Detect which cell encompasses the target text, then output its (x, y) center coordinate. 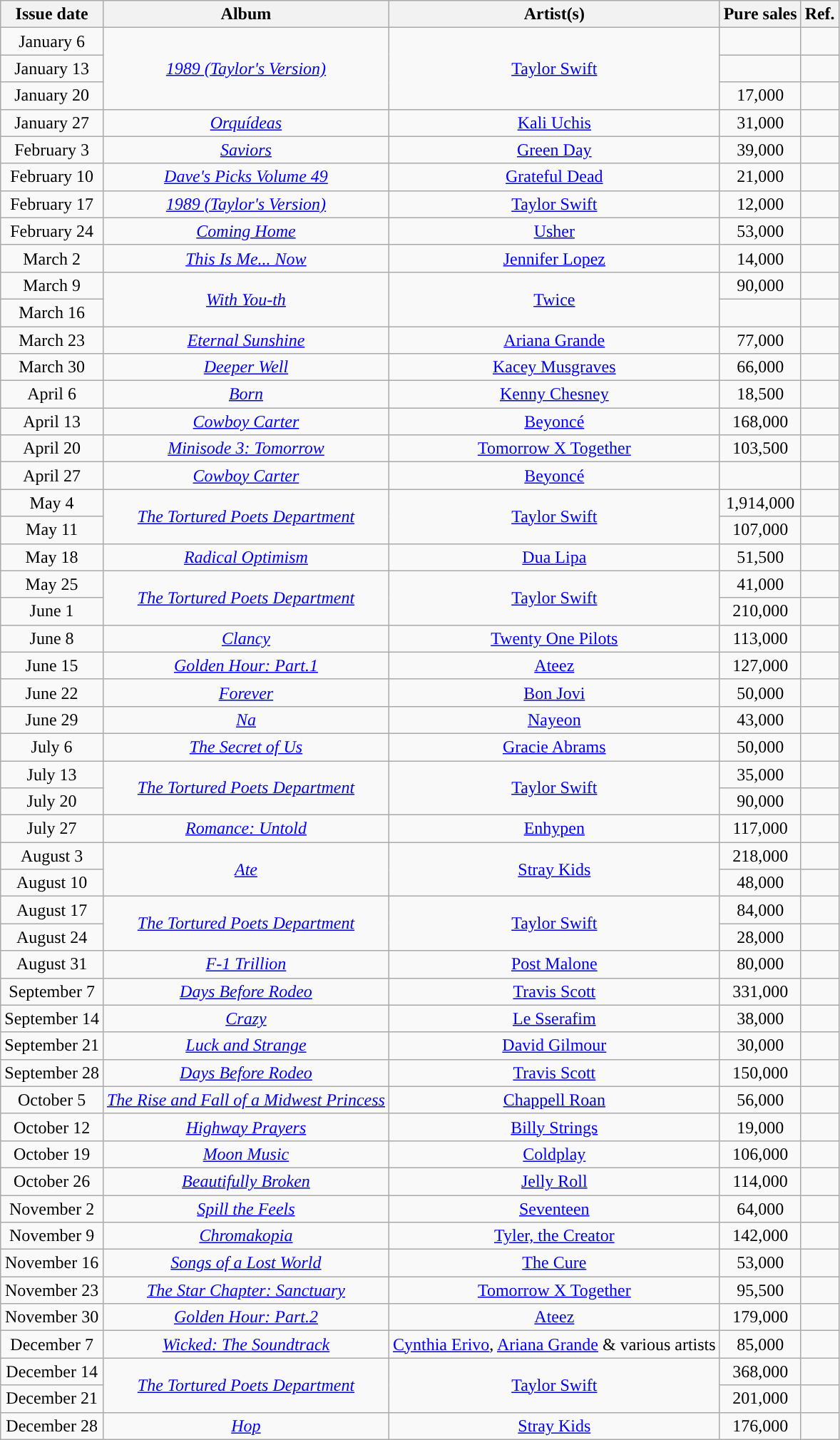
This Is Me... Now (245, 258)
April 6 (52, 394)
January 13 (52, 68)
38,000 (760, 1018)
March 30 (52, 367)
The Rise and Fall of a Midwest Princess (245, 1100)
May 11 (52, 530)
Golden Hour: Part.1 (245, 665)
Highway Prayers (245, 1127)
Chromakopia (245, 1236)
October 26 (52, 1181)
The Cure (554, 1263)
17,000 (760, 96)
Kacey Musgraves (554, 367)
1,914,000 (760, 503)
Deeper Well (245, 367)
Ref. (820, 14)
The Star Chapter: Sanctuary (245, 1290)
May 4 (52, 503)
84,000 (760, 910)
January 27 (52, 123)
December 21 (52, 1399)
106,000 (760, 1154)
Gracie Abrams (554, 747)
Twenty One Pilots (554, 638)
July 27 (52, 829)
Issue date (52, 14)
Post Malone (554, 964)
November 9 (52, 1236)
Songs of a Lost World (245, 1263)
With You-th (245, 299)
210,000 (760, 611)
117,000 (760, 829)
18,500 (760, 394)
August 3 (52, 856)
Orquídeas (245, 123)
Coldplay (554, 1154)
95,500 (760, 1290)
Kenny Chesney (554, 394)
Saviors (245, 150)
January 6 (52, 41)
September 21 (52, 1046)
Green Day (554, 150)
July 6 (52, 747)
Pure sales (760, 14)
35,000 (760, 774)
Chappell Roan (554, 1100)
331,000 (760, 991)
April 27 (52, 476)
Dave's Picks Volume 49 (245, 177)
56,000 (760, 1100)
November 30 (52, 1317)
28,000 (760, 937)
Beautifully Broken (245, 1181)
127,000 (760, 665)
Golden Hour: Part.2 (245, 1317)
The Secret of Us (245, 747)
May 25 (52, 584)
103,500 (760, 449)
Radical Optimism (245, 557)
David Gilmour (554, 1046)
176,000 (760, 1426)
February 10 (52, 177)
168,000 (760, 422)
Eternal Sunshine (245, 340)
August 17 (52, 910)
107,000 (760, 530)
Twice (554, 299)
66,000 (760, 367)
Cynthia Erivo, Ariana Grande & various artists (554, 1344)
October 19 (52, 1154)
19,000 (760, 1127)
October 5 (52, 1100)
30,000 (760, 1046)
Na (245, 720)
December 28 (52, 1426)
November 16 (52, 1263)
39,000 (760, 150)
July 13 (52, 774)
Ate (245, 869)
14,000 (760, 258)
41,000 (760, 584)
June 8 (52, 638)
51,500 (760, 557)
Luck and Strange (245, 1046)
21,000 (760, 177)
February 24 (52, 231)
August 31 (52, 964)
Grateful Dead (554, 177)
February 3 (52, 150)
Crazy (245, 1018)
December 14 (52, 1372)
Kali Uchis (554, 123)
August 24 (52, 937)
Billy Strings (554, 1127)
Usher (554, 231)
March 16 (52, 312)
179,000 (760, 1317)
November 23 (52, 1290)
Jennifer Lopez (554, 258)
85,000 (760, 1344)
F-1 Trillion (245, 964)
Nayeon (554, 720)
Forever (245, 693)
80,000 (760, 964)
31,000 (760, 123)
77,000 (760, 340)
November 2 (52, 1209)
May 18 (52, 557)
Clancy (245, 638)
Dua Lipa (554, 557)
July 20 (52, 802)
March 9 (52, 285)
April 13 (52, 422)
Ariana Grande (554, 340)
January 20 (52, 96)
June 1 (52, 611)
218,000 (760, 856)
June 15 (52, 665)
368,000 (760, 1372)
September 7 (52, 991)
March 2 (52, 258)
Hop (245, 1426)
August 10 (52, 883)
Romance: Untold (245, 829)
Wicked: The Soundtrack (245, 1344)
201,000 (760, 1399)
April 20 (52, 449)
Moon Music (245, 1154)
March 23 (52, 340)
Born (245, 394)
Jelly Roll (554, 1181)
150,000 (760, 1073)
Minisode 3: Tomorrow (245, 449)
February 17 (52, 204)
September 28 (52, 1073)
June 22 (52, 693)
Album (245, 14)
Enhypen (554, 829)
Bon Jovi (554, 693)
Coming Home (245, 231)
Spill the Feels (245, 1209)
October 12 (52, 1127)
48,000 (760, 883)
114,000 (760, 1181)
43,000 (760, 720)
142,000 (760, 1236)
September 14 (52, 1018)
Artist(s) (554, 14)
113,000 (760, 638)
June 29 (52, 720)
Tyler, the Creator (554, 1236)
64,000 (760, 1209)
December 7 (52, 1344)
Le Sserafim (554, 1018)
12,000 (760, 204)
Seventeen (554, 1209)
